Return (x, y) of the center of cell containing provided text 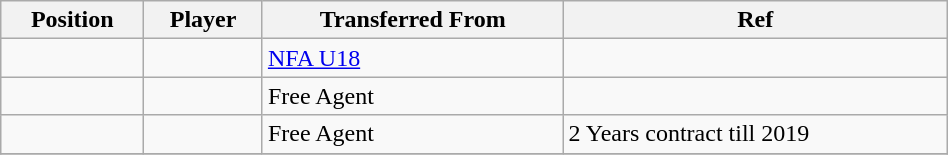
NFA U18 (412, 58)
Transferred From (412, 20)
Ref (755, 20)
2 Years contract till 2019 (755, 134)
Position (72, 20)
Player (204, 20)
